Extract the (x, y) coordinate from the center of the cell holding the provided text.  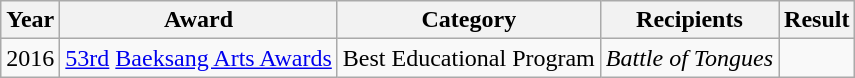
2016 (30, 58)
Best Educational Program (468, 58)
Battle of Tongues (689, 58)
Recipients (689, 20)
53rd Baeksang Arts Awards (199, 58)
Result (817, 20)
Category (468, 20)
Award (199, 20)
Year (30, 20)
